Scan for the cell matching the given text and deliver its (X, Y) coordinate at center. 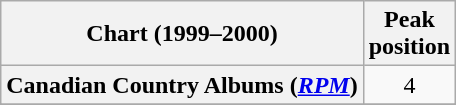
4 (409, 85)
Peakposition (409, 34)
Canadian Country Albums (RPM) (182, 85)
Chart (1999–2000) (182, 34)
